Return the [x, y] coordinate for the center point of the cell that contains the specified text.  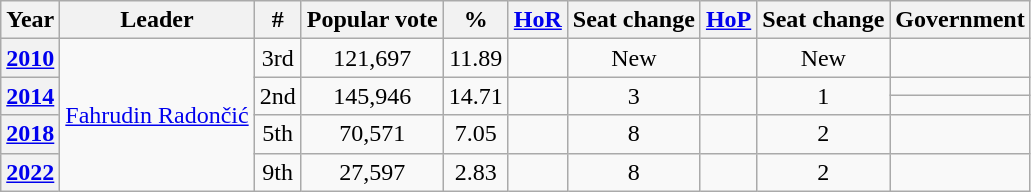
Leader [157, 20]
2nd [278, 96]
70,571 [372, 134]
# [278, 20]
2.83 [476, 172]
2018 [30, 134]
1 [824, 96]
7.05 [476, 134]
2022 [30, 172]
27,597 [372, 172]
121,697 [372, 58]
% [476, 20]
HoP [728, 20]
14.71 [476, 96]
Popular vote [372, 20]
2010 [30, 58]
3rd [278, 58]
Fahrudin Radončić [157, 115]
9th [278, 172]
11.89 [476, 58]
Government [960, 20]
3 [634, 96]
HoR [538, 20]
145,946 [372, 96]
5th [278, 134]
Year [30, 20]
2014 [30, 96]
